Find where the given text appears and provide that cell's center as (X, Y) coordinate. 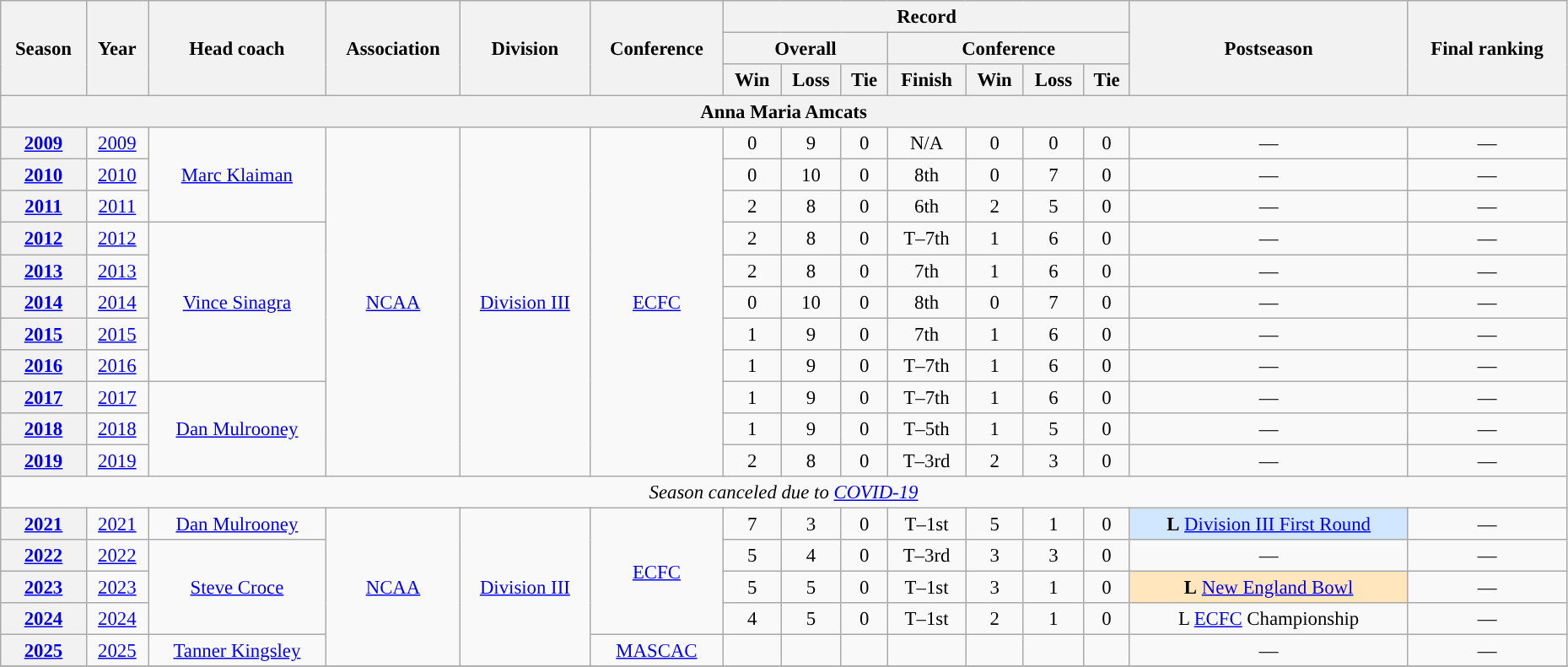
Final ranking (1487, 49)
MASCAC (656, 651)
Season (44, 49)
Overall (806, 49)
Head coach (238, 49)
N/A (926, 143)
Steve Croce (238, 587)
Association (393, 49)
Year (116, 49)
Tanner Kingsley (238, 651)
L New England Bowl (1269, 588)
Vince Sinagra (238, 302)
Season canceled due to COVID-19 (784, 492)
Division (525, 49)
Finish (926, 80)
T–5th (926, 429)
L ECFC Championship (1269, 619)
L Division III First Round (1269, 524)
Anna Maria Amcats (784, 112)
Record (927, 17)
6th (926, 207)
Marc Klaiman (238, 175)
Postseason (1269, 49)
